Detect which cell encompasses the target text, then output its (x, y) center coordinate. 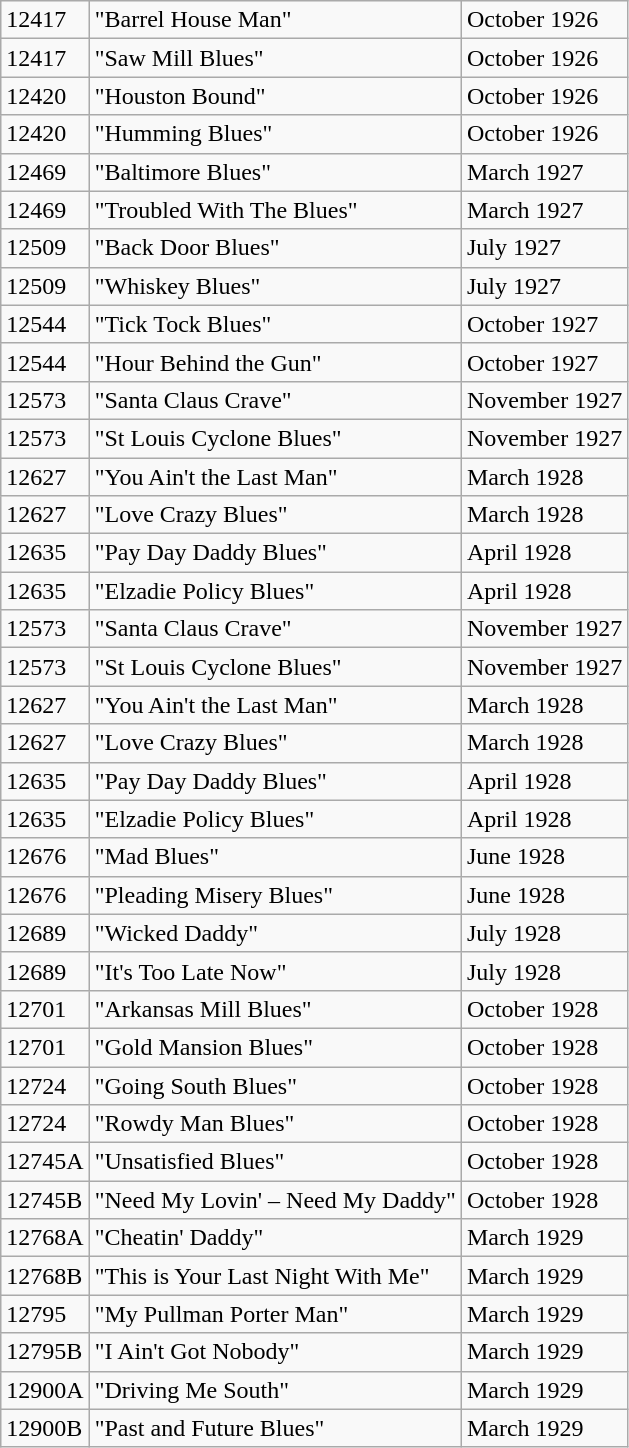
12795B (45, 1352)
"Need My Lovin' – Need My Daddy" (275, 1200)
"Troubled With The Blues" (275, 210)
"Humming Blues" (275, 134)
"Driving Me South" (275, 1390)
12795 (45, 1314)
"Going South Blues" (275, 1085)
"Houston Bound" (275, 96)
12900B (45, 1428)
"This is Your Last Night With Me" (275, 1276)
"Past and Future Blues" (275, 1428)
"Unsatisfied Blues" (275, 1162)
12768B (45, 1276)
"Hour Behind the Gun" (275, 362)
"Rowdy Man Blues" (275, 1124)
12745B (45, 1200)
"Barrel House Man" (275, 20)
"It's Too Late Now" (275, 971)
"Cheatin' Daddy" (275, 1238)
"Mad Blues" (275, 857)
12768A (45, 1238)
"Gold Mansion Blues" (275, 1047)
"Wicked Daddy" (275, 933)
"Pleading Misery Blues" (275, 895)
12745A (45, 1162)
"Saw Mill Blues" (275, 58)
"Tick Tock Blues" (275, 324)
"Whiskey Blues" (275, 286)
"Baltimore Blues" (275, 172)
"My Pullman Porter Man" (275, 1314)
"Back Door Blues" (275, 248)
12900A (45, 1390)
"Arkansas Mill Blues" (275, 1009)
"I Ain't Got Nobody" (275, 1352)
